For the text-containing cell, return its midpoint in (x, y) coordinate format. 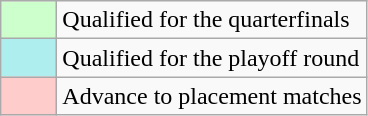
Qualified for the quarterfinals (212, 20)
Qualified for the playoff round (212, 58)
Advance to placement matches (212, 96)
